Scan for the cell matching the given text and deliver its (X, Y) coordinate at center. 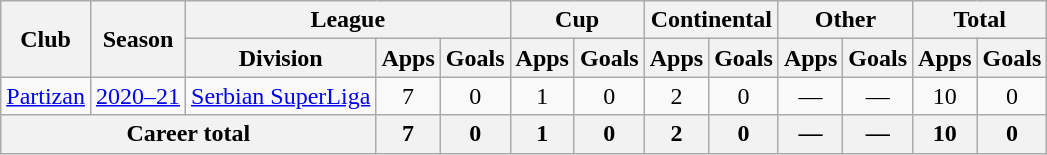
Partizan (46, 96)
League (348, 20)
Cup (577, 20)
Season (138, 39)
2020–21 (138, 96)
Division (281, 58)
Total (980, 20)
Continental (711, 20)
Serbian SuperLiga (281, 96)
Other (845, 20)
Career total (188, 134)
Club (46, 39)
